Return the (X, Y) coordinate for the center point of the cell that contains the specified text.  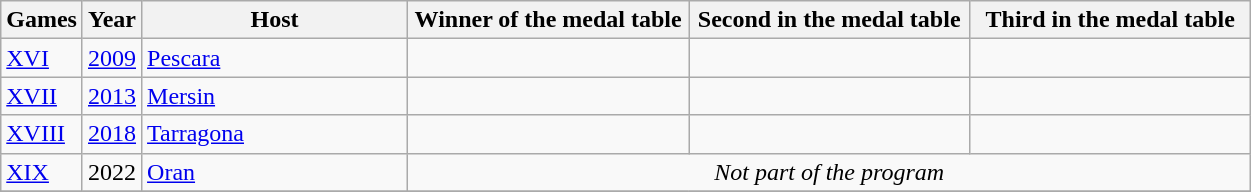
Winner of the medal table (548, 20)
XVII (42, 96)
Tarragona (275, 134)
Host (275, 20)
Not part of the program (830, 172)
2013 (112, 96)
2009 (112, 58)
Year (112, 20)
Second in the medal table (830, 20)
XIX (42, 172)
XVI (42, 58)
Games (42, 20)
Mersin (275, 96)
Pescara (275, 58)
2022 (112, 172)
2018 (112, 134)
Oran (275, 172)
XVIII (42, 134)
Third in the medal table (1110, 20)
